Determine the (x, y) coordinate at the center of the cell enclosing the given text.  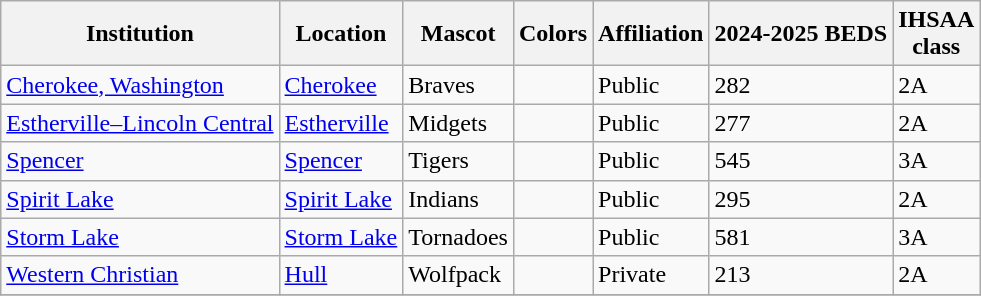
Colors (552, 34)
Estherville (341, 123)
545 (801, 161)
Private (651, 275)
295 (801, 199)
IHSAAclass (936, 34)
Estherville–Lincoln Central (140, 123)
277 (801, 123)
282 (801, 85)
Indians (458, 199)
Cherokee, Washington (140, 85)
Location (341, 34)
Institution (140, 34)
Western Christian (140, 275)
Tornadoes (458, 237)
581 (801, 237)
Hull (341, 275)
Mascot (458, 34)
Cherokee (341, 85)
Tigers (458, 161)
2024-2025 BEDS (801, 34)
Wolfpack (458, 275)
213 (801, 275)
Affiliation (651, 34)
Braves (458, 85)
Midgets (458, 123)
